Return the (x, y) coordinate for the center point of the cell that contains the specified text.  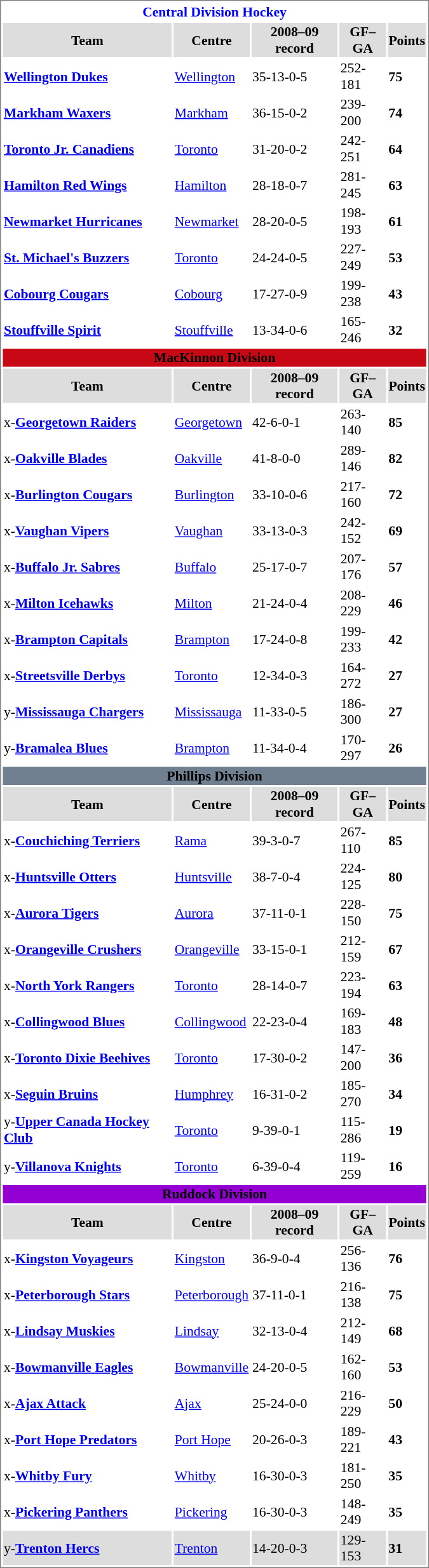
217-160 (362, 495)
14-20-0-3 (295, 1548)
Peterborough (211, 1295)
Whitby (211, 1475)
36-9-0-4 (295, 1258)
Toronto Jr. Canadiens (87, 149)
x-Collingwood Blues (87, 1021)
x-Whitby Fury (87, 1475)
Vaughan (211, 530)
119-259 (362, 1166)
Lindsay (211, 1330)
Port Hope (211, 1440)
48 (407, 1021)
11-33-0-5 (295, 712)
x-Huntsville Otters (87, 876)
9-39-0-1 (295, 1130)
x-Pickering Panthers (87, 1512)
170-297 (362, 747)
Oakville (211, 458)
228-150 (362, 913)
y-Trenton Hercs (87, 1548)
Georgetown (211, 422)
y-Bramalea Blues (87, 747)
42-6-0-1 (295, 422)
189-221 (362, 1440)
Markham (211, 112)
216-229 (362, 1403)
17-24-0-8 (295, 640)
129-153 (362, 1548)
16-31-0-2 (295, 1094)
22-23-0-4 (295, 1021)
20-26-0-3 (295, 1440)
x-Seguin Bruins (87, 1094)
28-14-0-7 (295, 985)
61 (407, 221)
242-251 (362, 149)
x-Orangeville Crushers (87, 949)
169-183 (362, 1021)
256-136 (362, 1258)
x-Brampton Capitals (87, 640)
212-159 (362, 949)
x-Oakville Blades (87, 458)
6-39-0-4 (295, 1166)
x-Georgetown Raiders (87, 422)
x-Lindsay Muskies (87, 1330)
162-160 (362, 1367)
165-246 (362, 330)
19 (407, 1130)
252-181 (362, 76)
Stouffville Spirit (87, 330)
21-24-0-4 (295, 603)
74 (407, 112)
x-Bowmanville Eagles (87, 1367)
Newmarket Hurricanes (87, 221)
212-149 (362, 1330)
42 (407, 640)
147-200 (362, 1057)
x-Milton Icehawks (87, 603)
Aurora (211, 913)
57 (407, 567)
17-30-0-2 (295, 1057)
Cobourg Cougars (87, 293)
31 (407, 1548)
Wellington Dukes (87, 76)
207-176 (362, 567)
82 (407, 458)
68 (407, 1330)
33-13-0-3 (295, 530)
67 (407, 949)
11-34-0-4 (295, 747)
y-Villanova Knights (87, 1166)
17-27-0-9 (295, 293)
24-24-0-5 (295, 257)
12-34-0-3 (295, 675)
115-286 (362, 1130)
224-125 (362, 876)
Buffalo (211, 567)
50 (407, 1403)
Cobourg (211, 293)
35-13-0-5 (295, 76)
x-Vaughan Vipers (87, 530)
198-193 (362, 221)
36-15-0-2 (295, 112)
72 (407, 495)
x-Buffalo Jr. Sabres (87, 567)
Burlington (211, 495)
267-110 (362, 840)
148-249 (362, 1512)
39-3-0-7 (295, 840)
199-233 (362, 640)
31-20-0-2 (295, 149)
242-152 (362, 530)
x-Port Hope Predators (87, 1440)
24-20-0-5 (295, 1367)
41-8-0-0 (295, 458)
281-245 (362, 185)
Mississauga (211, 712)
Hamilton (211, 185)
185-270 (362, 1094)
Milton (211, 603)
Orangeville (211, 949)
181-250 (362, 1475)
Collingwood (211, 1021)
33-15-0-1 (295, 949)
Humphrey (211, 1094)
186-300 (362, 712)
Trenton (211, 1548)
x-Kingston Voyageurs (87, 1258)
26 (407, 747)
25-17-0-7 (295, 567)
Ruddock Division (214, 1194)
x-Ajax Attack (87, 1403)
Kingston (211, 1258)
76 (407, 1258)
x-Streetsville Derbys (87, 675)
Rama (211, 840)
216-138 (362, 1295)
x-Toronto Dixie Beehives (87, 1057)
x-Peterborough Stars (87, 1295)
y-Mississauga Chargers (87, 712)
223-194 (362, 985)
289-146 (362, 458)
Pickering (211, 1512)
208-229 (362, 603)
x-Aurora Tigers (87, 913)
32 (407, 330)
Hamilton Red Wings (87, 185)
13-34-0-6 (295, 330)
Central Division Hockey (214, 11)
25-24-0-0 (295, 1403)
46 (407, 603)
28-20-0-5 (295, 221)
Wellington (211, 76)
Ajax (211, 1403)
34 (407, 1094)
64 (407, 149)
33-10-0-6 (295, 495)
Bowmanville (211, 1367)
38-7-0-4 (295, 876)
Stouffville (211, 330)
28-18-0-7 (295, 185)
36 (407, 1057)
St. Michael's Buzzers (87, 257)
Markham Waxers (87, 112)
80 (407, 876)
164-272 (362, 675)
199-238 (362, 293)
Phillips Division (214, 776)
x-Burlington Cougars (87, 495)
239-200 (362, 112)
MacKinnon Division (214, 358)
Newmarket (211, 221)
32-13-0-4 (295, 1330)
x-North York Rangers (87, 985)
y-Upper Canada Hockey Club (87, 1130)
69 (407, 530)
16 (407, 1166)
263-140 (362, 422)
Huntsville (211, 876)
x-Couchiching Terriers (87, 840)
227-249 (362, 257)
